Locate the cell with the specified text and output its (x, y) center coordinate. 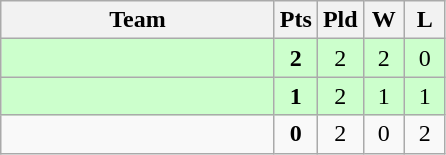
Pts (296, 20)
Pld (340, 20)
Team (138, 20)
L (424, 20)
W (384, 20)
